Extract the [X, Y] coordinate from the center of the cell holding the provided text.  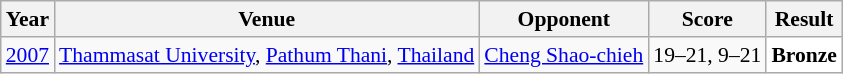
Year [28, 19]
Result [804, 19]
Thammasat University, Pathum Thani, Thailand [266, 55]
Cheng Shao-chieh [564, 55]
19–21, 9–21 [707, 55]
2007 [28, 55]
Score [707, 19]
Venue [266, 19]
Opponent [564, 19]
Bronze [804, 55]
